From the cell containing the given text, extract its center point as [X, Y] coordinate. 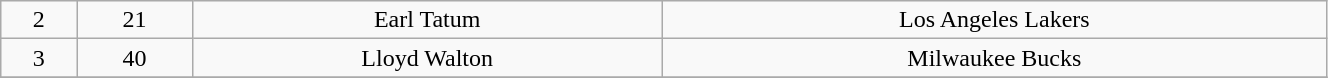
Earl Tatum [427, 20]
2 [39, 20]
Los Angeles Lakers [994, 20]
3 [39, 58]
Milwaukee Bucks [994, 58]
21 [134, 20]
40 [134, 58]
Lloyd Walton [427, 58]
